Capture the cell that displays the provided text and extract its (x, y) central coordinate. 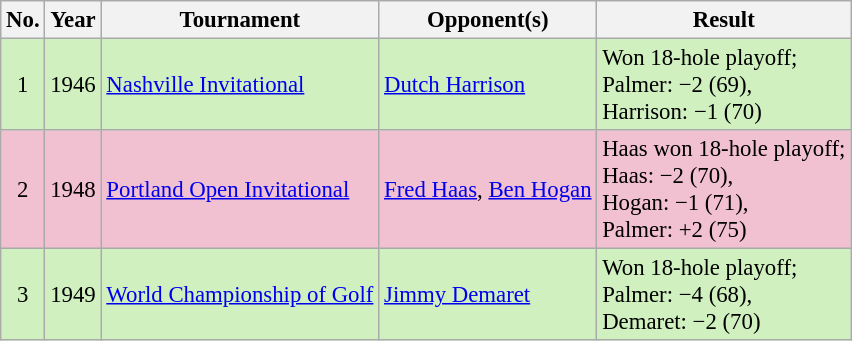
Dutch Harrison (488, 85)
Result (724, 20)
Opponent(s) (488, 20)
Haas won 18-hole playoff;Haas: −2 (70),Hogan: −1 (71),Palmer: +2 (75) (724, 190)
1949 (73, 295)
Jimmy Demaret (488, 295)
3 (23, 295)
Won 18-hole playoff;Palmer: −2 (69),Harrison: −1 (70) (724, 85)
Portland Open Invitational (240, 190)
Nashville Invitational (240, 85)
Won 18-hole playoff;Palmer: −4 (68),Demaret: −2 (70) (724, 295)
World Championship of Golf (240, 295)
1948 (73, 190)
1946 (73, 85)
No. (23, 20)
Year (73, 20)
2 (23, 190)
1 (23, 85)
Fred Haas, Ben Hogan (488, 190)
Tournament (240, 20)
